Provide the (X, Y) coordinate of the cell's center where the given text is located.  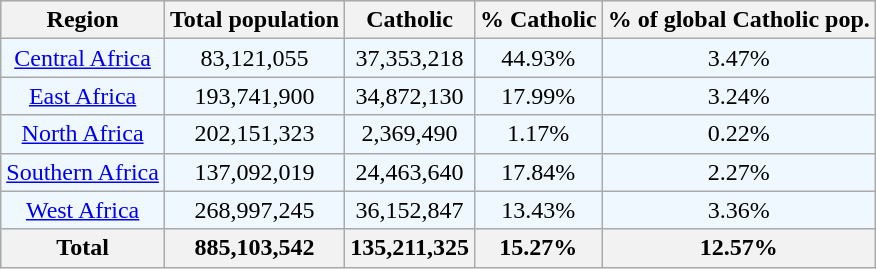
Total population (254, 20)
Total (83, 248)
15.27% (538, 248)
34,872,130 (410, 96)
West Africa (83, 210)
885,103,542 (254, 248)
3.36% (738, 210)
Central Africa (83, 58)
24,463,640 (410, 172)
3.24% (738, 96)
137,092,019 (254, 172)
17.84% (538, 172)
44.93% (538, 58)
202,151,323 (254, 134)
North Africa (83, 134)
268,997,245 (254, 210)
1.17% (538, 134)
193,741,900 (254, 96)
Catholic (410, 20)
13.43% (538, 210)
2,369,490 (410, 134)
12.57% (738, 248)
3.47% (738, 58)
0.22% (738, 134)
37,353,218 (410, 58)
% of global Catholic pop. (738, 20)
83,121,055 (254, 58)
36,152,847 (410, 210)
% Catholic (538, 20)
Southern Africa (83, 172)
17.99% (538, 96)
Region (83, 20)
East Africa (83, 96)
135,211,325 (410, 248)
2.27% (738, 172)
